Pinpoint the cell where the given text exists, returning its [X, Y] midpoint coordinate. 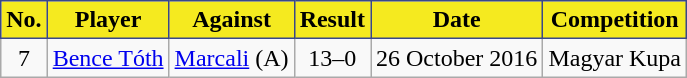
Result [332, 20]
26 October 2016 [456, 58]
Competition [615, 20]
No. [24, 20]
13–0 [332, 58]
7 [24, 58]
Against [232, 20]
Player [108, 20]
Marcali (A) [232, 58]
Bence Tóth [108, 58]
Magyar Kupa [615, 58]
Date [456, 20]
